For the text-containing cell, return its midpoint in (X, Y) coordinate format. 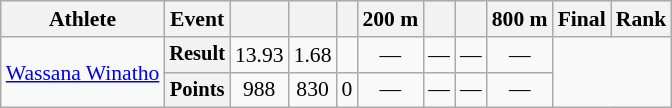
Wassana Winatho (83, 72)
1.68 (313, 55)
200 m (390, 19)
Event (197, 19)
Points (197, 90)
0 (346, 90)
800 m (520, 19)
Final (582, 19)
Result (197, 55)
Athlete (83, 19)
830 (313, 90)
Rank (642, 19)
988 (260, 90)
13.93 (260, 55)
